Provide the (x, y) coordinate of the cell's center where the given text is located.  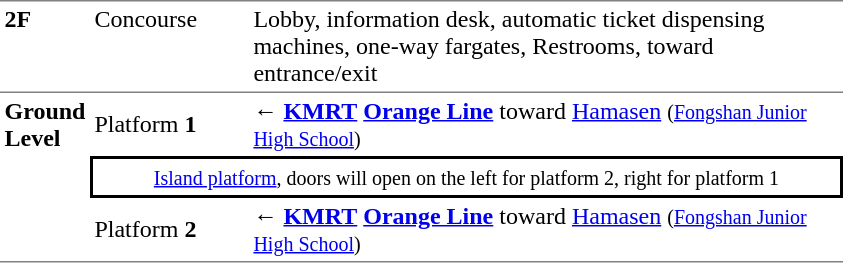
Lobby, information desk, automatic ticket dispensing machines, one-way fargates, Restrooms, toward entrance/exit (546, 46)
Concourse (170, 46)
Platform 2 (170, 230)
Platform 1 (170, 124)
Island platform, doors will open on the left for platform 2, right for platform 1 (466, 177)
2F (45, 46)
Ground Level (45, 178)
